Return the [X, Y] coordinate for the center point of the cell that contains the specified text.  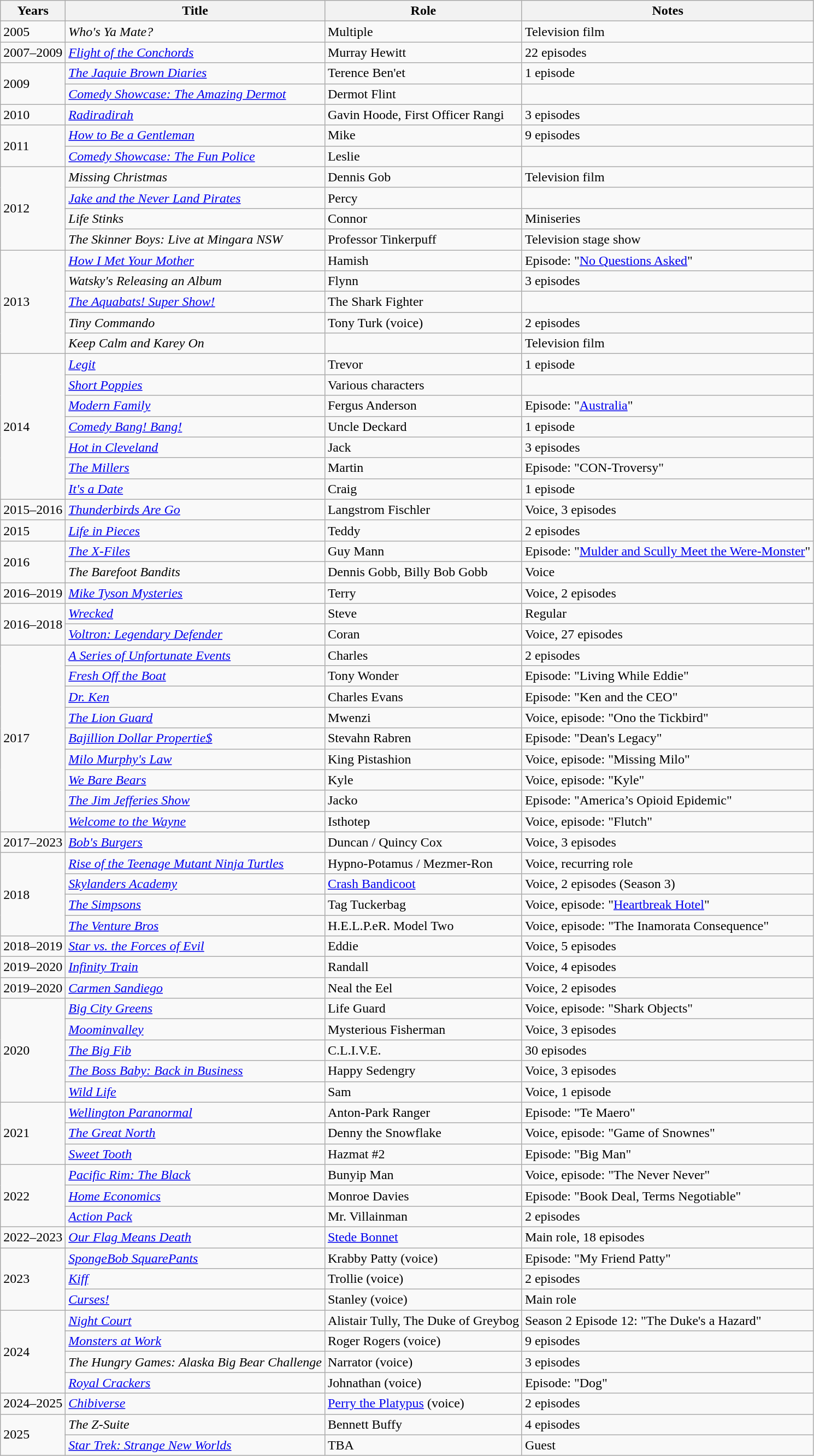
Episode: "Book Deal, Terms Negotiable" [668, 1195]
Hypno-Potamus / Mezmer-Ron [423, 863]
Home Economics [196, 1195]
Trollie (voice) [423, 1279]
Welcome to the Wayne [196, 821]
Voice, 1 episode [668, 1092]
Star vs. the Forces of Evil [196, 946]
The Z-Suite [196, 1424]
Teddy [423, 530]
Stede Bonnet [423, 1237]
How to Be a Gentleman [196, 135]
Royal Crackers [196, 1383]
2011 [33, 146]
Comedy Showcase: The Fun Police [196, 156]
Episode: "Te Maero" [668, 1112]
King Pistashion [423, 759]
Voltron: Legendary Defender [196, 635]
How I Met Your Mother [196, 261]
Voice, episode: "The Inamorata Consequence" [668, 926]
Skylanders Academy [196, 884]
The Venture Bros [196, 926]
Perry the Platypus (voice) [423, 1404]
Dennis Gobb, Billy Bob Gobb [423, 572]
2015–2016 [33, 510]
Season 2 Episode 12: "The Duke's a Hazard" [668, 1321]
Life Stinks [196, 218]
Anton-Park Ranger [423, 1112]
Voice, 4 episodes [668, 967]
Radiradirah [196, 115]
The Skinner Boys: Live at Mingara NSW [196, 239]
Mike Tyson Mysteries [196, 593]
2007–2009 [33, 52]
Regular [668, 614]
Modern Family [196, 406]
Curses! [196, 1300]
Tony Turk (voice) [423, 323]
Bajillion Dollar Propertie$ [196, 738]
Episode: "Dog" [668, 1383]
Keep Calm and Karey On [196, 344]
The Big Fib [196, 1050]
Voice, episode: "Missing Milo" [668, 759]
C.L.I.V.E. [423, 1050]
Hamish [423, 261]
Hot in Cleveland [196, 447]
Narrator (voice) [423, 1362]
Title [196, 11]
Jack [423, 447]
Murray Hewitt [423, 52]
The Millers [196, 468]
Isthotep [423, 821]
Rise of the Teenage Mutant Ninja Turtles [196, 863]
Sam [423, 1092]
2025 [33, 1435]
2024–2025 [33, 1404]
Steve [423, 614]
Flynn [423, 281]
Mike [423, 135]
2020 [33, 1050]
Missing Christmas [196, 177]
Terry [423, 593]
Dennis Gob [423, 177]
Dermot Flint [423, 94]
2010 [33, 115]
Notes [668, 11]
2017–2023 [33, 842]
Voice, episode: "Heartbreak Hotel" [668, 904]
2015 [33, 530]
Voice, episode: "Flutch" [668, 821]
2022 [33, 1195]
We Bare Bears [196, 780]
2009 [33, 84]
Night Court [196, 1321]
Episode: "My Friend Patty" [668, 1258]
Main role [668, 1300]
The X-Files [196, 551]
Episode: "Mulder and Scully Meet the Were-Monster" [668, 551]
Martin [423, 468]
Various characters [423, 385]
Moominvalley [196, 1029]
Stanley (voice) [423, 1300]
Voice, episode: "The Never Never" [668, 1175]
Crash Bandicoot [423, 884]
Fresh Off the Boat [196, 676]
Television stage show [668, 239]
2022–2023 [33, 1237]
2016 [33, 561]
2014 [33, 427]
The Jaquie Brown Diaries [196, 73]
Role [423, 11]
Voice, episode: "Kyle" [668, 780]
Jacko [423, 801]
The Simpsons [196, 904]
4 episodes [668, 1424]
TBA [423, 1445]
Coran [423, 635]
Bob's Burgers [196, 842]
Percy [423, 198]
Mr. Villainman [423, 1216]
The Lion Guard [196, 718]
Who's Ya Mate? [196, 32]
Milo Murphy's Law [196, 759]
2017 [33, 738]
Voice, 27 episodes [668, 635]
2013 [33, 302]
Legit [196, 364]
2005 [33, 32]
Neal the Eel [423, 988]
H.E.L.P.eR. Model Two [423, 926]
Guest [668, 1445]
Pacific Rim: The Black [196, 1175]
2012 [33, 208]
Gavin Hoode, First Officer Rangi [423, 115]
Charles [423, 655]
Voice, recurring role [668, 863]
Johnathan (voice) [423, 1383]
Randall [423, 967]
Miniseries [668, 218]
Voice [668, 572]
It's a Date [196, 489]
Professor Tinkerpuff [423, 239]
SpongeBob SquarePants [196, 1258]
Tiny Commando [196, 323]
Comedy Showcase: The Amazing Dermot [196, 94]
Wrecked [196, 614]
Wild Life [196, 1092]
Voice, 2 episodes (Season 3) [668, 884]
Craig [423, 489]
Voice, episode: "Ono the Tickbird" [668, 718]
Eddie [423, 946]
Episode: "CON-Troversy" [668, 468]
The Boss Baby: Back in Business [196, 1071]
The Barefoot Bandits [196, 572]
Guy Mann [423, 551]
2024 [33, 1352]
Connor [423, 218]
Leslie [423, 156]
Episode: "Dean's Legacy" [668, 738]
Charles Evans [423, 697]
Kyle [423, 780]
The Great North [196, 1133]
The Aquabats! Super Show! [196, 302]
Sweet Tooth [196, 1154]
Krabby Patty (voice) [423, 1258]
Episode: "Big Man" [668, 1154]
Thunderbirds Are Go [196, 510]
Wellington Paranormal [196, 1112]
Jake and the Never Land Pirates [196, 198]
Monroe Davies [423, 1195]
Monsters at Work [196, 1341]
22 episodes [668, 52]
Tag Tuckerbag [423, 904]
Episode: "No Questions Asked" [668, 261]
Our Flag Means Death [196, 1237]
Main role, 18 episodes [668, 1237]
Stevahn Rabren [423, 738]
Years [33, 11]
Carmen Sandiego [196, 988]
Big City Greens [196, 1009]
Dr. Ken [196, 697]
Episode: "Australia" [668, 406]
Tony Wonder [423, 676]
Mysterious Fisherman [423, 1029]
Short Poppies [196, 385]
Life Guard [423, 1009]
Alistair Tully, The Duke of Greybog [423, 1321]
Episode: "Living While Eddie" [668, 676]
Hazmat #2 [423, 1154]
Happy Sedengry [423, 1071]
Multiple [423, 32]
2016–2018 [33, 624]
2021 [33, 1133]
Trevor [423, 364]
Fergus Anderson [423, 406]
A Series of Unfortunate Events [196, 655]
2018 [33, 894]
Episode: "Ken and the CEO" [668, 697]
30 episodes [668, 1050]
Watsky's Releasing an Album [196, 281]
Chibiverse [196, 1404]
Roger Rogers (voice) [423, 1341]
Voice, episode: "Shark Objects" [668, 1009]
Star Trek: Strange New Worlds [196, 1445]
Bennett Buffy [423, 1424]
Flight of the Conchords [196, 52]
Langstrom Fischler [423, 510]
The Shark Fighter [423, 302]
Mwenzi [423, 718]
Infinity Train [196, 967]
2023 [33, 1279]
Terence Ben'et [423, 73]
Life in Pieces [196, 530]
Comedy Bang! Bang! [196, 427]
Uncle Deckard [423, 427]
Kiff [196, 1279]
The Jim Jefferies Show [196, 801]
2018–2019 [33, 946]
Denny the Snowflake [423, 1133]
Voice, 5 episodes [668, 946]
Duncan / Quincy Cox [423, 842]
Bunyip Man [423, 1175]
Action Pack [196, 1216]
Episode: "America’s Opioid Epidemic" [668, 801]
Voice, episode: "Game of Snownes" [668, 1133]
2016–2019 [33, 593]
The Hungry Games: Alaska Big Bear Challenge [196, 1362]
